From the cell containing the given text, extract its center point as [X, Y] coordinate. 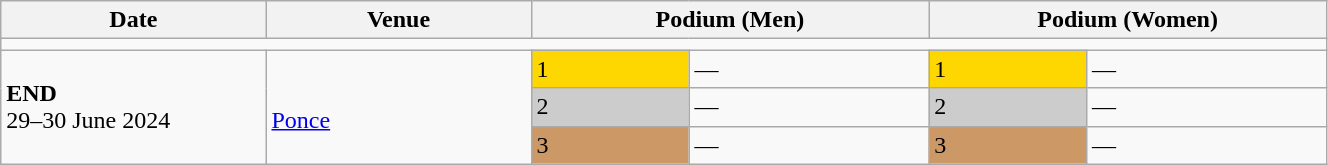
Date [134, 20]
Podium (Men) [730, 20]
END 29–30 June 2024 [134, 107]
Venue [398, 20]
Podium (Women) [1128, 20]
Ponce [398, 107]
